Capture the cell that displays the provided text and extract its [x, y] central coordinate. 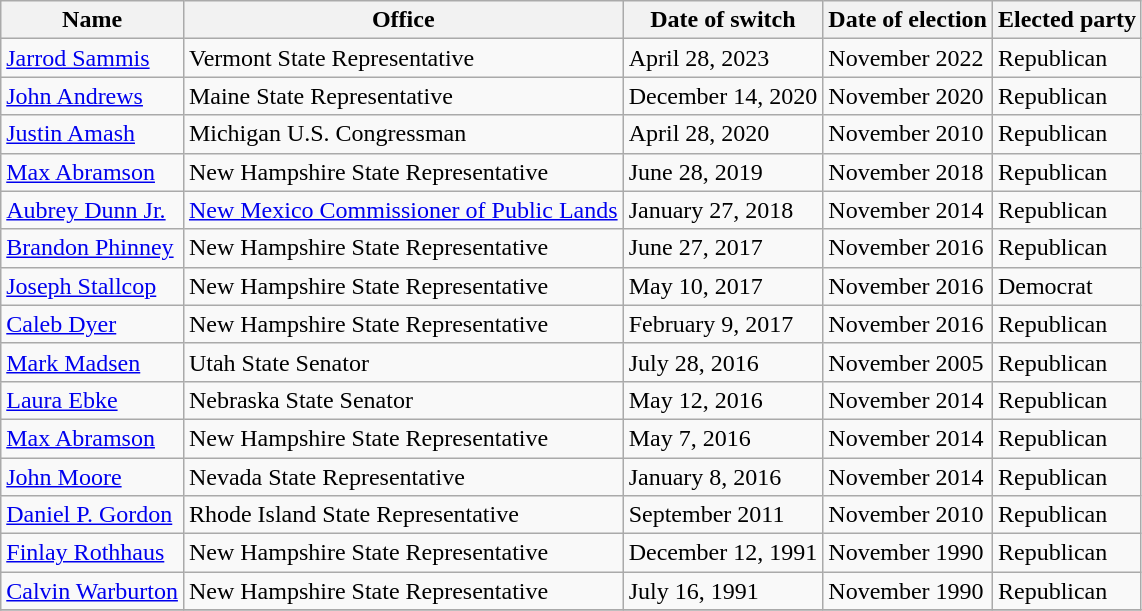
Laura Ebke [92, 400]
September 2011 [723, 515]
July 16, 1991 [723, 591]
April 28, 2023 [723, 58]
June 27, 2017 [723, 248]
December 14, 2020 [723, 96]
May 7, 2016 [723, 438]
Michigan U.S. Congressman [403, 134]
July 28, 2016 [723, 362]
November 2018 [908, 172]
Caleb Dyer [92, 324]
December 12, 1991 [723, 553]
Elected party [1066, 20]
Jarrod Sammis [92, 58]
Rhode Island State Representative [403, 515]
February 9, 2017 [723, 324]
Office [403, 20]
Calvin Warburton [92, 591]
John Moore [92, 477]
John Andrews [92, 96]
Nebraska State Senator [403, 400]
Finlay Rothhaus [92, 553]
Justin Amash [92, 134]
Utah State Senator [403, 362]
Date of switch [723, 20]
Date of election [908, 20]
Name [92, 20]
Brandon Phinney [92, 248]
Aubrey Dunn Jr. [92, 210]
January 8, 2016 [723, 477]
Democrat [1066, 286]
November 2020 [908, 96]
New Mexico Commissioner of Public Lands [403, 210]
May 12, 2016 [723, 400]
Vermont State Representative [403, 58]
June 28, 2019 [723, 172]
November 2005 [908, 362]
April 28, 2020 [723, 134]
May 10, 2017 [723, 286]
January 27, 2018 [723, 210]
November 2022 [908, 58]
Joseph Stallcop [92, 286]
Nevada State Representative [403, 477]
Maine State Representative [403, 96]
Mark Madsen [92, 362]
Daniel P. Gordon [92, 515]
